Identify which cell holds the provided text, then report its [X, Y] central coordinate. 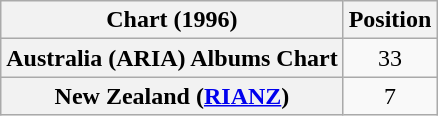
New Zealand (RIANZ) [172, 96]
Chart (1996) [172, 20]
Position [390, 20]
33 [390, 58]
Australia (ARIA) Albums Chart [172, 58]
7 [390, 96]
